Scan for the cell matching the given text and deliver its (X, Y) coordinate at center. 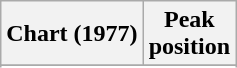
Chart (1977) (72, 34)
Peak position (189, 34)
